Capture the cell that displays the provided text and extract its (x, y) central coordinate. 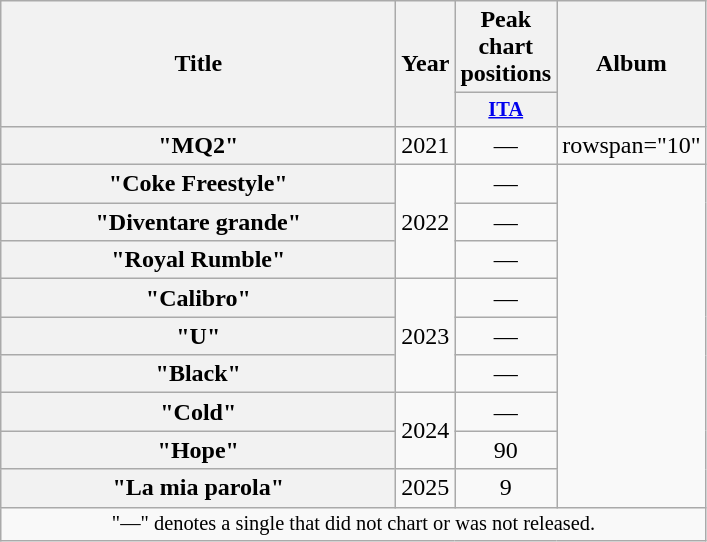
"Royal Rumble" (198, 260)
90 (506, 450)
2023 (426, 336)
"—" denotes a single that did not chart or was not released. (354, 524)
rowspan="10" (632, 145)
2024 (426, 431)
2022 (426, 222)
"U" (198, 336)
Album (632, 64)
Year (426, 64)
Title (198, 64)
"Coke Freestyle" (198, 184)
"La mia parola" (198, 488)
"Diventare grande" (198, 222)
2021 (426, 145)
"Hope" (198, 450)
"Calibro" (198, 298)
"Black" (198, 374)
ITA (506, 110)
"Cold" (198, 412)
Peak chart positions (506, 47)
9 (506, 488)
"MQ2" (198, 145)
2025 (426, 488)
